Extract the (x, y) coordinate from the center of the cell holding the provided text.  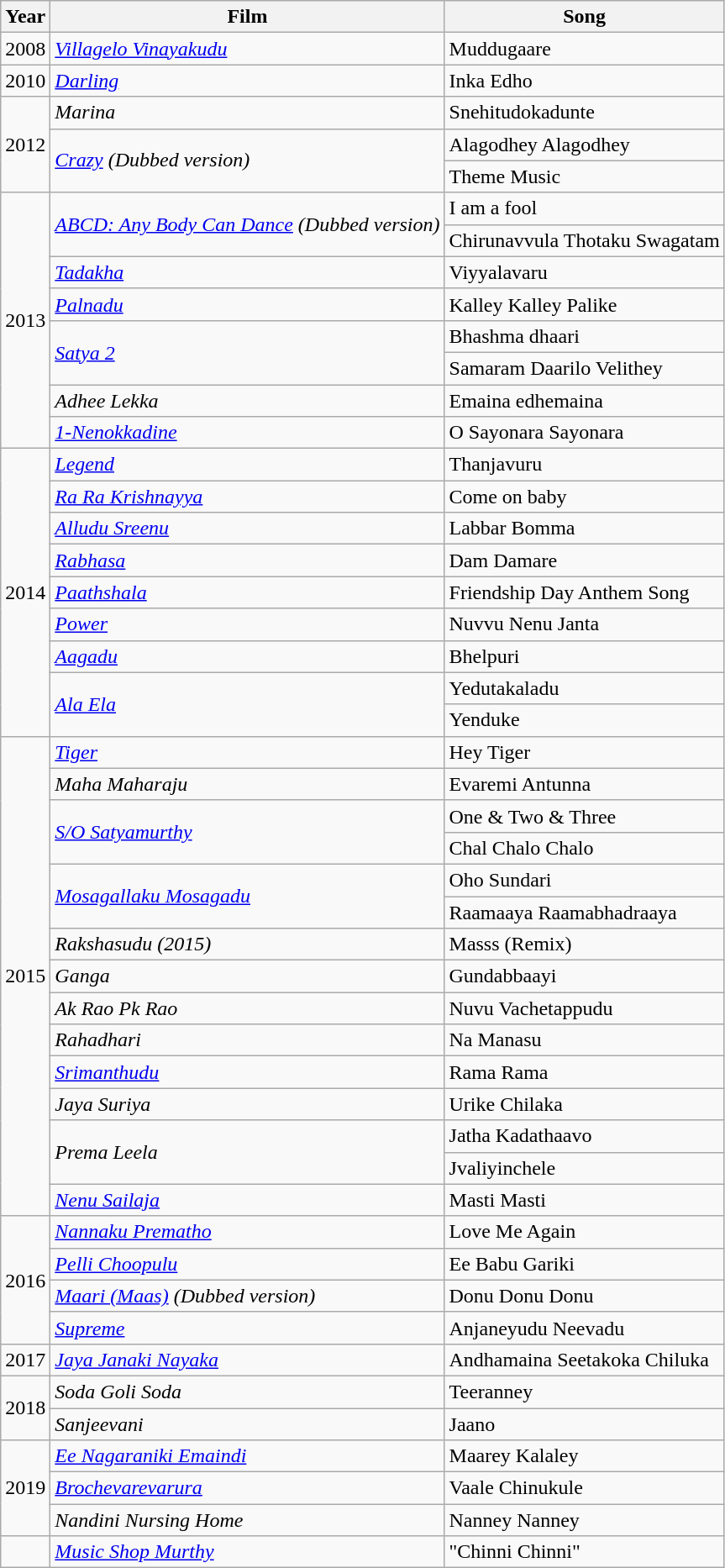
2013 (25, 320)
Maarey Kalaley (585, 1456)
Kalley Kalley Palike (585, 304)
Love Me Again (585, 1232)
Urike Chilaka (585, 1104)
1-Nenokkadine (247, 433)
Ganga (247, 976)
2010 (25, 81)
Ak Rao Pk Rao (247, 1008)
Tiger (247, 752)
Ee Babu Gariki (585, 1264)
Adhee Lekka (247, 401)
Alagodhey Alagodhey (585, 145)
Masti Masti (585, 1200)
Aagadu (247, 656)
Samaram Daarilo Velithey (585, 368)
Pelli Choopulu (247, 1264)
Friendship Day Anthem Song (585, 592)
Chal Chalo Chalo (585, 848)
2019 (25, 1488)
Supreme (247, 1328)
Maari (Maas) (Dubbed version) (247, 1296)
Labbar Bomma (585, 529)
Oho Sundari (585, 880)
ABCD: Any Body Can Dance (Dubbed version) (247, 224)
Gundabbaayi (585, 976)
Legend (247, 465)
Rakshasudu (2015) (247, 944)
Evaremi Antunna (585, 784)
Jatha Kadathaavo (585, 1136)
Rama Rama (585, 1072)
Soda Goli Soda (247, 1392)
Jvaliyinchele (585, 1168)
Nuvu Vachetappudu (585, 1008)
Jaya Janaki Nayaka (247, 1360)
Masss (Remix) (585, 944)
2008 (25, 49)
Ala Ela (247, 704)
Tadakha (247, 272)
Donu Donu Donu (585, 1296)
I am a fool (585, 208)
Raamaaya Raamabhadraaya (585, 912)
Thanjavuru (585, 465)
2017 (25, 1360)
Marina (247, 113)
S/O Satyamurthy (247, 832)
2018 (25, 1408)
2016 (25, 1280)
Vaale Chinukule (585, 1488)
Nannaku Prematho (247, 1232)
Crazy (Dubbed version) (247, 160)
One & Two & Three (585, 816)
Rahadhari (247, 1040)
Sanjeevani (247, 1424)
Jaano (585, 1424)
Prema Leela (247, 1152)
Maha Maharaju (247, 784)
Rabhasa (247, 560)
Ra Ra Krishnayya (247, 497)
O Sayonara Sayonara (585, 433)
Bhashma dhaari (585, 336)
Nenu Sailaja (247, 1200)
Song (585, 17)
Srimanthudu (247, 1072)
2015 (25, 976)
Villagelo Vinayakudu (247, 49)
Hey Tiger (585, 752)
Viyyalavaru (585, 272)
Dam Damare (585, 560)
2014 (25, 593)
Power (247, 624)
Snehitudokadunte (585, 113)
Muddugaare (585, 49)
Inka Edho (585, 81)
Music Shop Murthy (247, 1552)
Come on baby (585, 497)
Teeranney (585, 1392)
Na Manasu (585, 1040)
Jaya Suriya (247, 1104)
Yenduke (585, 720)
Year (25, 17)
Chirunavvula Thotaku Swagatam (585, 240)
Bhelpuri (585, 656)
Nandini Nursing Home (247, 1520)
Paathshala (247, 592)
Nanney Nanney (585, 1520)
2012 (25, 145)
Mosagallaku Mosagadu (247, 896)
Palnadu (247, 304)
Theme Music (585, 176)
Anjaneyudu Neevadu (585, 1328)
Alludu Sreenu (247, 529)
Yedutakaladu (585, 688)
Satya 2 (247, 352)
Brochevarevarura (247, 1488)
Nuvvu Nenu Janta (585, 624)
Emaina edhemaina (585, 401)
Film (247, 17)
Ee Nagaraniki Emaindi (247, 1456)
"Chinni Chinni" (585, 1552)
Darling (247, 81)
Andhamaina Seetakoka Chiluka (585, 1360)
